Identify which cell holds the provided text, then report its [X, Y] central coordinate. 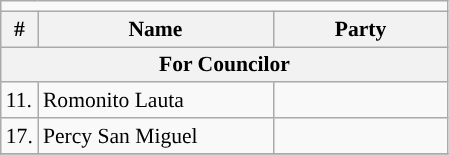
Name [156, 29]
17. [20, 136]
Party [360, 29]
# [20, 29]
Percy San Miguel [156, 136]
11. [20, 101]
For Councilor [224, 65]
Romonito Lauta [156, 101]
